Pinpoint the cell where the given text exists, returning its [x, y] midpoint coordinate. 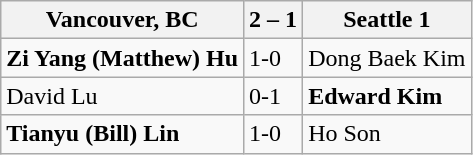
Zi Yang (Matthew) Hu [122, 58]
Edward Kim [387, 96]
Vancouver, BC [122, 20]
Dong Baek Kim [387, 58]
2 – 1 [274, 20]
Ho Son [387, 134]
Seattle 1 [387, 20]
0-1 [274, 96]
Tianyu (Bill) Lin [122, 134]
David Lu [122, 96]
